Find where the given text appears and provide that cell's center as [X, Y] coordinate. 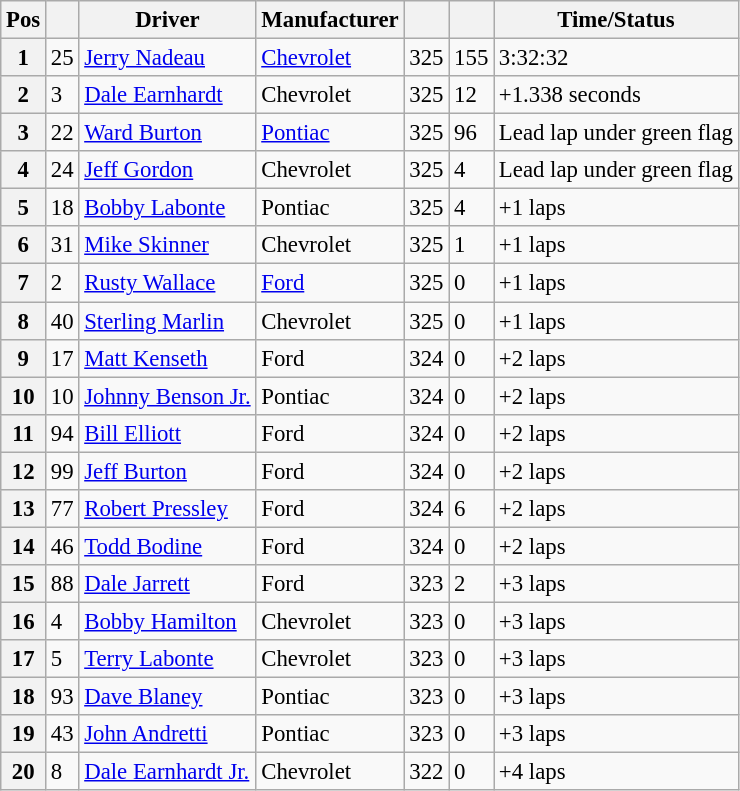
Dale Earnhardt [168, 95]
Johnny Benson Jr. [168, 396]
Dale Earnhardt Jr. [168, 772]
7 [24, 283]
77 [62, 509]
99 [62, 471]
Dave Blaney [168, 697]
Bill Elliott [168, 433]
155 [472, 58]
+4 laps [616, 772]
96 [472, 133]
46 [62, 546]
24 [62, 170]
20 [24, 772]
Rusty Wallace [168, 283]
322 [426, 772]
93 [62, 697]
31 [62, 245]
Jeff Gordon [168, 170]
Terry Labonte [168, 659]
Robert Pressley [168, 509]
13 [24, 509]
25 [62, 58]
Mike Skinner [168, 245]
88 [62, 584]
John Andretti [168, 734]
Sterling Marlin [168, 321]
3:32:32 [616, 58]
19 [24, 734]
Todd Bodine [168, 546]
Time/Status [616, 20]
9 [24, 358]
15 [24, 584]
16 [24, 621]
Dale Jarrett [168, 584]
94 [62, 433]
Driver [168, 20]
Matt Kenseth [168, 358]
43 [62, 734]
+1.338 seconds [616, 95]
Pos [24, 20]
Manufacturer [330, 20]
22 [62, 133]
Jeff Burton [168, 471]
Jerry Nadeau [168, 58]
Bobby Hamilton [168, 621]
14 [24, 546]
Ward Burton [168, 133]
11 [24, 433]
Bobby Labonte [168, 208]
40 [62, 321]
